Scan for the cell matching the given text and deliver its [X, Y] coordinate at center. 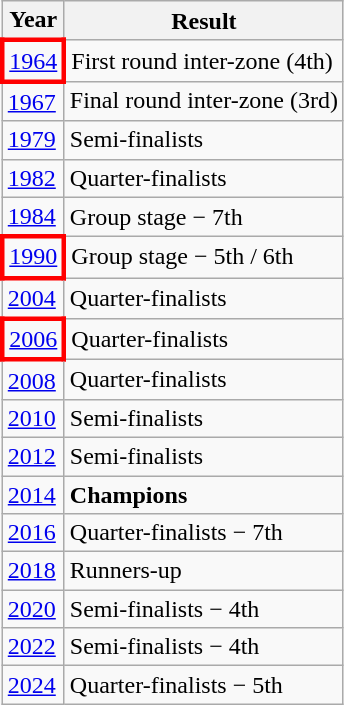
First round inter-zone (4th) [204, 60]
2012 [33, 456]
Runners-up [204, 571]
2020 [33, 609]
Group stage − 5th / 6th [204, 258]
1967 [33, 101]
1979 [33, 140]
2024 [33, 685]
Result [204, 21]
Quarter-finalists − 5th [204, 685]
Year [33, 21]
2010 [33, 418]
1990 [33, 258]
1982 [33, 178]
2022 [33, 647]
2014 [33, 495]
2004 [33, 298]
2016 [33, 533]
2018 [33, 571]
1984 [33, 217]
Final round inter-zone (3rd) [204, 101]
2008 [33, 380]
Group stage − 7th [204, 217]
Quarter-finalists − 7th [204, 533]
1964 [33, 60]
2006 [33, 340]
Champions [204, 495]
